Provide the (x, y) coordinate of the cell's center where the given text is located.  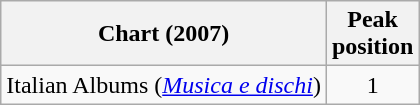
Peakposition (372, 34)
1 (372, 85)
Chart (2007) (164, 34)
Italian Albums (Musica e dischi) (164, 85)
